Capture the cell that displays the provided text and extract its [X, Y] central coordinate. 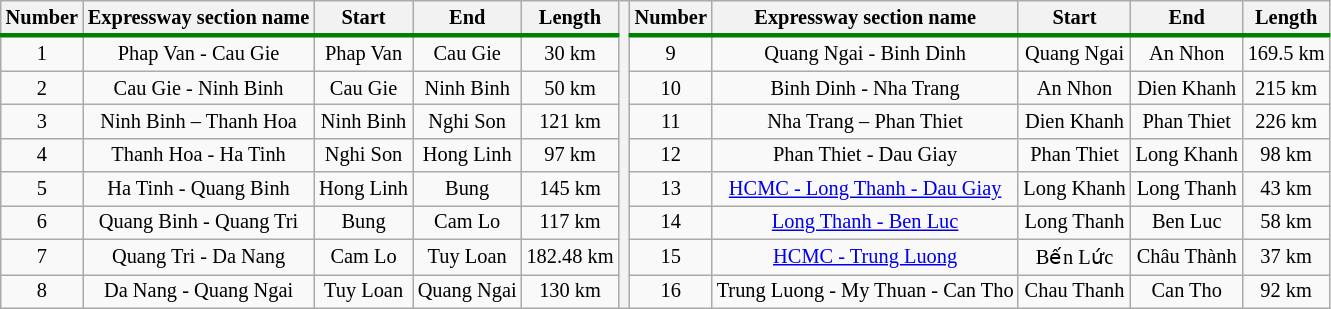
145 km [570, 189]
37 km [1286, 256]
117 km [570, 222]
7 [42, 256]
6 [42, 222]
97 km [570, 155]
98 km [1286, 155]
Ben Luc [1187, 222]
8 [42, 291]
4 [42, 155]
3 [42, 121]
Trung Luong - My Thuan - Can Tho [866, 291]
5 [42, 189]
Châu Thành [1187, 256]
Quang Ngai - Binh Dinh [866, 54]
Phap Van [364, 54]
58 km [1286, 222]
Quang Tri - Da Nang [198, 256]
HCMC - Long Thanh - Dau Giay [866, 189]
92 km [1286, 291]
Phap Van - Cau Gie [198, 54]
Binh Dinh - Nha Trang [866, 88]
169.5 km [1286, 54]
Da Nang - Quang Ngai [198, 291]
Phan Thiet - Dau Giay [866, 155]
14 [671, 222]
Chau Thanh [1074, 291]
121 km [570, 121]
HCMC - Trung Luong [866, 256]
2 [42, 88]
12 [671, 155]
30 km [570, 54]
215 km [1286, 88]
Long Thanh - Ben Luc [866, 222]
Cau Gie - Ninh Binh [198, 88]
10 [671, 88]
16 [671, 291]
Bến Lức [1074, 256]
13 [671, 189]
9 [671, 54]
1 [42, 54]
50 km [570, 88]
Thanh Hoa - Ha Tinh [198, 155]
130 km [570, 291]
15 [671, 256]
11 [671, 121]
Ninh Binh – Thanh Hoa [198, 121]
182.48 km [570, 256]
Ha Tinh - Quang Binh [198, 189]
43 km [1286, 189]
Nha Trang – Phan Thiet [866, 121]
226 km [1286, 121]
Quang Binh - Quang Tri [198, 222]
Can Tho [1187, 291]
